Return [x, y] of the center of cell containing provided text 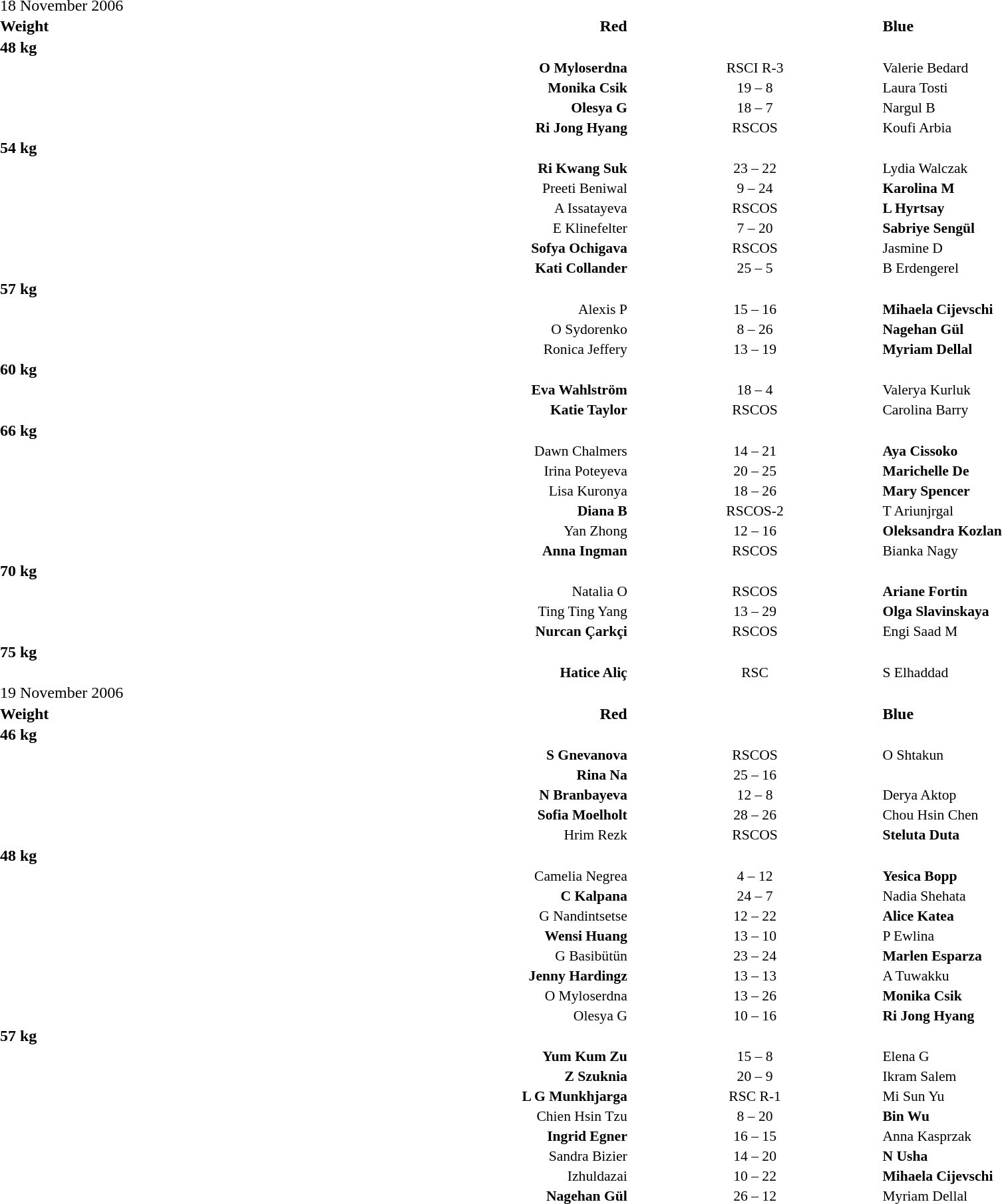
Ri Kwang Suk [440, 168]
12 – 16 [755, 531]
Wensi Huang [440, 935]
10 – 16 [755, 1015]
14 – 20 [755, 1156]
O Sydorenko [440, 329]
Yan Zhong [440, 531]
Z Szuknia [440, 1076]
Anna Ingman [440, 551]
N Branbayeva [440, 795]
18 – 4 [755, 390]
12 – 8 [755, 795]
23 – 22 [755, 168]
Hatice Aliç [440, 672]
G Nandintsetse [440, 915]
Ri Jong Hyang [440, 128]
Kati Collander [440, 268]
S Gnevanova [440, 755]
19 – 8 [755, 88]
13 – 26 [755, 995]
13 – 29 [755, 611]
Irina Poteyeva [440, 471]
G Basibütün [440, 955]
RSC R-1 [755, 1096]
18 – 7 [755, 108]
Sofia Moelholt [440, 815]
8 – 26 [755, 329]
Rina Na [440, 775]
Yum Kum Zu [440, 1056]
Monika Csik [440, 88]
25 – 5 [755, 268]
15 – 16 [755, 309]
C Kalpana [440, 895]
Sandra Bizier [440, 1156]
Chien Hsin Tzu [440, 1116]
Diana B [440, 511]
13 – 19 [755, 349]
E Klinefelter [440, 228]
Ronica Jeffery [440, 349]
Hrim Rezk [440, 835]
9 – 24 [755, 188]
7 – 20 [755, 228]
18 – 26 [755, 491]
24 – 7 [755, 895]
Natalia O [440, 591]
Katie Taylor [440, 410]
13 – 10 [755, 935]
Izhuldazai [440, 1176]
15 – 8 [755, 1056]
Ting Ting Yang [440, 611]
RSCI R-3 [755, 68]
12 – 22 [755, 915]
RSCOS-2 [755, 511]
14 – 21 [755, 451]
Dawn Chalmers [440, 451]
28 – 26 [755, 815]
Alexis P [440, 309]
Sofya Ochigava [440, 248]
10 – 22 [755, 1176]
Eva Wahlström [440, 390]
4 – 12 [755, 875]
16 – 15 [755, 1136]
Jenny Hardingz [440, 975]
20 – 9 [755, 1076]
Camelia Negrea [440, 875]
Ingrid Egner [440, 1136]
25 – 16 [755, 775]
20 – 25 [755, 471]
L G Munkhjarga [440, 1096]
Nurcan Çarkçi [440, 631]
A Issatayeva [440, 208]
23 – 24 [755, 955]
8 – 20 [755, 1116]
RSC [755, 672]
Lisa Kuronya [440, 491]
Preeti Beniwal [440, 188]
13 – 13 [755, 975]
